Detect which cell encompasses the target text, then output its [x, y] center coordinate. 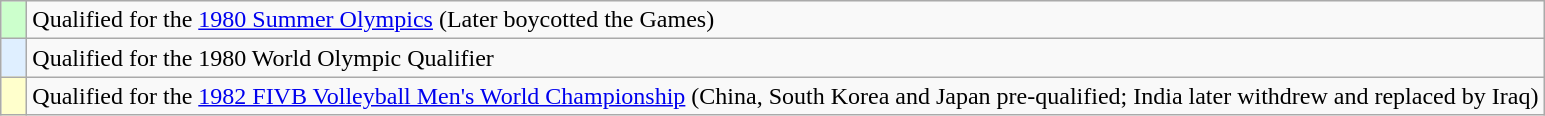
Qualified for the 1980 World Olympic Qualifier [786, 58]
Qualified for the 1980 Summer Olympics (Later boycotted the Games) [786, 20]
